For the text-containing cell, return its midpoint in [x, y] coordinate format. 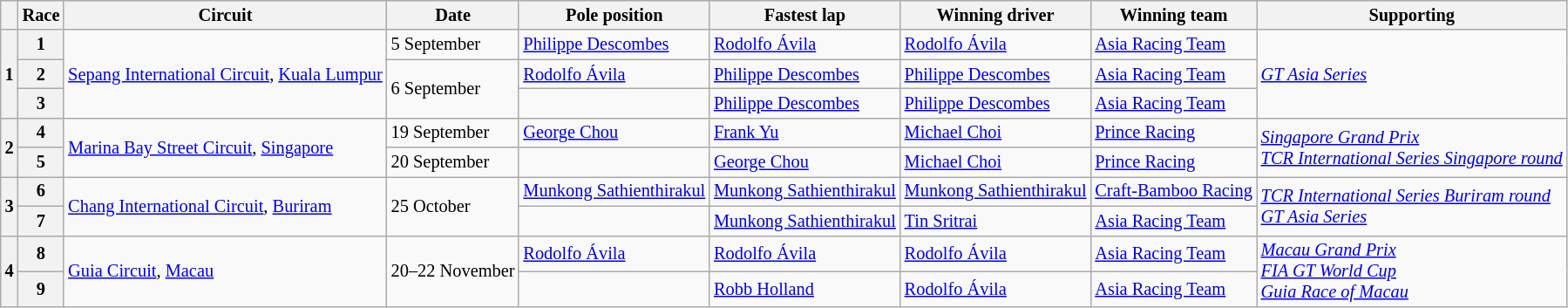
Winning team [1173, 15]
Chang International Circuit, Buriram [225, 206]
5 September [453, 44]
Craft-Bamboo Racing [1173, 191]
8 [42, 253]
9 [42, 288]
Date [453, 15]
Frank Yu [805, 133]
20–22 November [453, 271]
Pole position [614, 15]
Sepang International Circuit, Kuala Lumpur [225, 73]
Marina Bay Street Circuit, Singapore [225, 147]
6 [42, 191]
5 [42, 162]
Guia Circuit, Macau [225, 271]
Winning driver [995, 15]
Circuit [225, 15]
Tin Sritrai [995, 221]
TCR International Series Buriram roundGT Asia Series [1412, 206]
20 September [453, 162]
Macau Grand PrixFIA GT World CupGuia Race of Macau [1412, 271]
Fastest lap [805, 15]
Singapore Grand PrixTCR International Series Singapore round [1412, 147]
Robb Holland [805, 288]
Race [42, 15]
7 [42, 221]
6 September [453, 89]
Supporting [1412, 15]
GT Asia Series [1412, 73]
25 October [453, 206]
19 September [453, 133]
